Find where the given text appears and provide that cell's center as (x, y) coordinate. 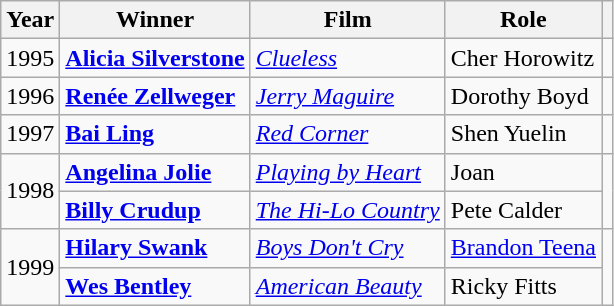
Film (348, 20)
Hilary Swank (155, 248)
Renée Zellweger (155, 96)
Role (523, 20)
Ricky Fitts (523, 286)
Joan (523, 172)
Red Corner (348, 134)
Angelina Jolie (155, 172)
Dorothy Boyd (523, 96)
Winner (155, 20)
Playing by Heart (348, 172)
Shen Yuelin (523, 134)
Jerry Maguire (348, 96)
Brandon Teena (523, 248)
1996 (30, 96)
Year (30, 20)
The Hi-Lo Country (348, 210)
Pete Calder (523, 210)
Billy Crudup (155, 210)
Clueless (348, 58)
1998 (30, 191)
1999 (30, 267)
1995 (30, 58)
Wes Bentley (155, 286)
Alicia Silverstone (155, 58)
1997 (30, 134)
Bai Ling (155, 134)
Cher Horowitz (523, 58)
Boys Don't Cry (348, 248)
American Beauty (348, 286)
